Return (X, Y) of the center of cell containing provided text 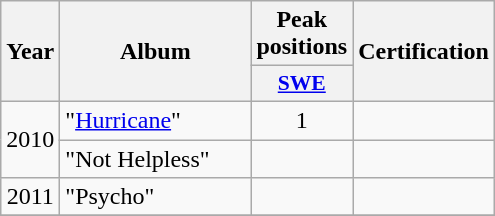
Peak positions (302, 34)
"Hurricane" (156, 120)
SWE (302, 84)
"Not Helpless" (156, 159)
"Psycho" (156, 197)
2011 (30, 197)
Certification (424, 52)
1 (302, 120)
Year (30, 52)
Album (156, 52)
2010 (30, 139)
